Identify which cell holds the provided text, then report its [x, y] central coordinate. 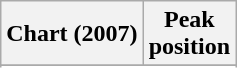
Peakposition [189, 34]
Chart (2007) [72, 34]
